Identify which cell holds the provided text, then report its [x, y] central coordinate. 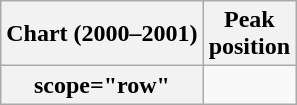
Chart (2000–2001) [102, 34]
scope="row" [102, 85]
Peakposition [249, 34]
